Provide the (x, y) coordinate of the cell's center where the given text is located.  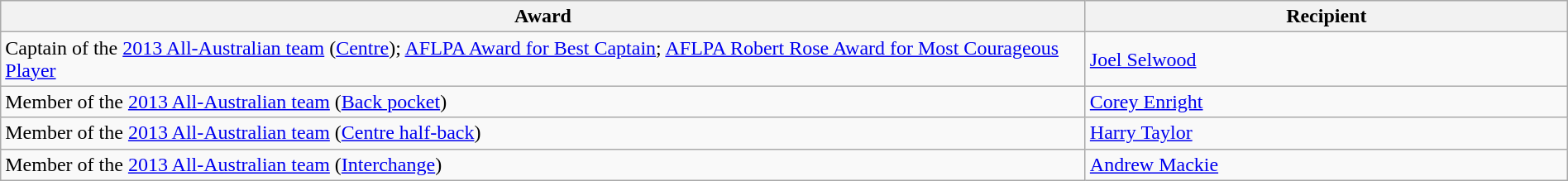
Member of the 2013 All-Australian team (Interchange) (543, 164)
Recipient (1327, 17)
Harry Taylor (1327, 133)
Award (543, 17)
Member of the 2013 All-Australian team (Back pocket) (543, 102)
Andrew Mackie (1327, 164)
Corey Enright (1327, 102)
Member of the 2013 All-Australian team (Centre half-back) (543, 133)
Joel Selwood (1327, 60)
Captain of the 2013 All-Australian team (Centre); AFLPA Award for Best Captain; AFLPA Robert Rose Award for Most Courageous Player (543, 60)
